Scan for the cell matching the given text and deliver its [x, y] coordinate at center. 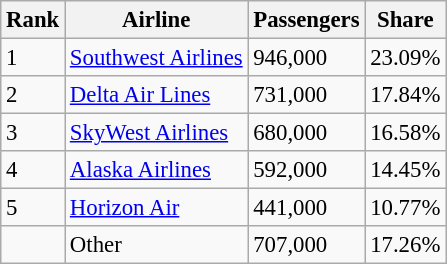
Alaska Airlines [156, 170]
Rank [33, 20]
2 [33, 95]
10.77% [406, 208]
946,000 [306, 58]
707,000 [306, 245]
Airline [156, 20]
4 [33, 170]
Delta Air Lines [156, 95]
17.26% [406, 245]
441,000 [306, 208]
Other [156, 245]
16.58% [406, 133]
Southwest Airlines [156, 58]
731,000 [306, 95]
Share [406, 20]
5 [33, 208]
23.09% [406, 58]
1 [33, 58]
SkyWest Airlines [156, 133]
Horizon Air [156, 208]
3 [33, 133]
14.45% [406, 170]
592,000 [306, 170]
680,000 [306, 133]
Passengers [306, 20]
17.84% [406, 95]
